Capture the cell that displays the provided text and extract its (x, y) central coordinate. 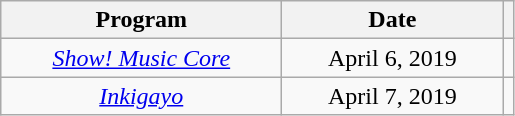
Program (142, 20)
Date (392, 20)
Show! Music Core (142, 58)
April 7, 2019 (392, 96)
April 6, 2019 (392, 58)
Inkigayo (142, 96)
